Capture the cell that displays the provided text and extract its [X, Y] central coordinate. 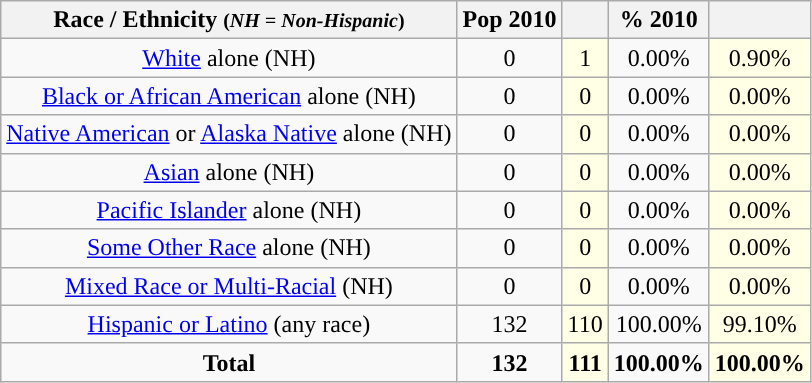
Race / Ethnicity (NH = Non-Hispanic) [229, 20]
1 [585, 58]
Hispanic or Latino (any race) [229, 324]
% 2010 [658, 20]
110 [585, 324]
Native American or Alaska Native alone (NH) [229, 134]
111 [585, 362]
White alone (NH) [229, 58]
Total [229, 362]
Some Other Race alone (NH) [229, 248]
Black or African American alone (NH) [229, 96]
Pop 2010 [510, 20]
Asian alone (NH) [229, 172]
99.10% [760, 324]
0.90% [760, 58]
Pacific Islander alone (NH) [229, 210]
Mixed Race or Multi-Racial (NH) [229, 286]
